Return [X, Y] of the center of cell containing provided text 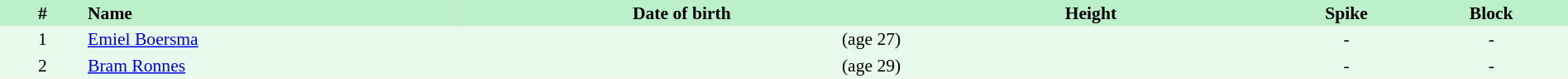
2 [43, 66]
1 [43, 40]
Height [1090, 13]
Block [1491, 13]
(age 29) [681, 66]
Emiel Boersma [273, 40]
Name [273, 13]
Bram Ronnes [273, 66]
Spike [1346, 13]
Date of birth [681, 13]
(age 27) [681, 40]
# [43, 13]
